Provide the [X, Y] coordinate of the cell's center where the given text is located.  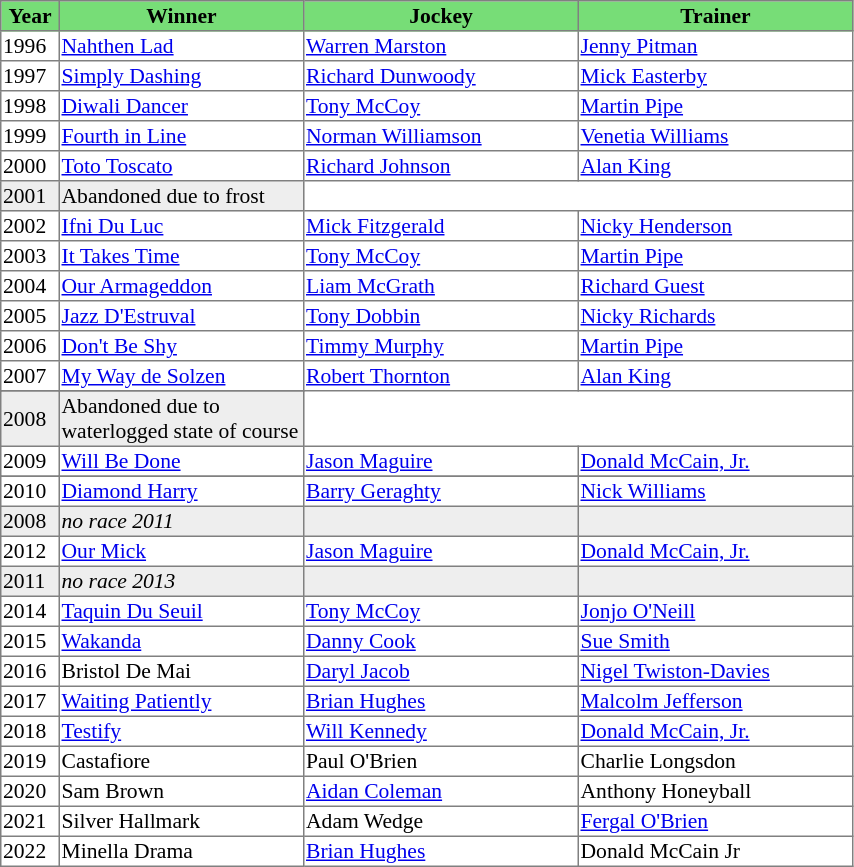
Aidan Coleman [441, 791]
2009 [30, 461]
Abandoned due to waterlogged state of course [181, 419]
2022 [30, 851]
Norman Williamson [441, 136]
Fergal O'Brien [715, 821]
2018 [30, 731]
2016 [30, 671]
Bristol De Mai [181, 671]
Minella Drama [181, 851]
no race 2013 [181, 581]
Sue Smith [715, 641]
Daryl Jacob [441, 671]
2001 [30, 196]
Timmy Murphy [441, 346]
Barry Geraghty [441, 491]
Richard Johnson [441, 166]
1999 [30, 136]
2014 [30, 611]
2010 [30, 491]
Our Mick [181, 551]
Ifni Du Luc [181, 226]
Silver Hallmark [181, 821]
Abandoned due to frost [181, 196]
2007 [30, 376]
Jazz D'Estruval [181, 316]
Robert Thornton [441, 376]
Nigel Twiston-Davies [715, 671]
Wakanda [181, 641]
2011 [30, 581]
Nick Williams [715, 491]
2002 [30, 226]
Diwali Dancer [181, 106]
Trainer [715, 16]
2012 [30, 551]
2000 [30, 166]
Tony Dobbin [441, 316]
Paul O'Brien [441, 761]
1998 [30, 106]
Liam McGrath [441, 286]
Will Be Done [181, 461]
Anthony Honeyball [715, 791]
Richard Guest [715, 286]
Diamond Harry [181, 491]
Jockey [441, 16]
Charlie Longsdon [715, 761]
Donald McCain Jr [715, 851]
Don't Be Shy [181, 346]
Jenny Pitman [715, 46]
Danny Cook [441, 641]
It Takes Time [181, 256]
2003 [30, 256]
Jonjo O'Neill [715, 611]
Nicky Richards [715, 316]
2015 [30, 641]
Taquin Du Seuil [181, 611]
Nahthen Lad [181, 46]
2017 [30, 701]
Sam Brown [181, 791]
2019 [30, 761]
Adam Wedge [441, 821]
Venetia Williams [715, 136]
Our Armageddon [181, 286]
1996 [30, 46]
Testify [181, 731]
Fourth in Line [181, 136]
Simply Dashing [181, 76]
Richard Dunwoody [441, 76]
Nicky Henderson [715, 226]
Will Kennedy [441, 731]
My Way de Solzen [181, 376]
1997 [30, 76]
Warren Marston [441, 46]
Year [30, 16]
2020 [30, 791]
Winner [181, 16]
2021 [30, 821]
no race 2011 [181, 521]
Waiting Patiently [181, 701]
2006 [30, 346]
2005 [30, 316]
Mick Easterby [715, 76]
Malcolm Jefferson [715, 701]
Castafiore [181, 761]
Mick Fitzgerald [441, 226]
Toto Toscato [181, 166]
2004 [30, 286]
